From the cell containing the given text, extract its center point as (X, Y) coordinate. 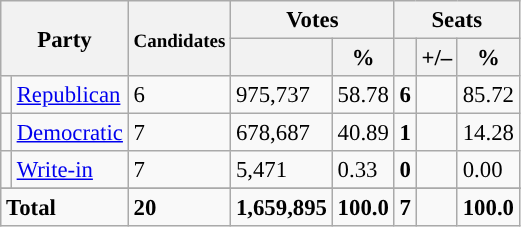
1 (405, 133)
975,737 (282, 95)
5,471 (282, 170)
Write-in (70, 170)
Candidates (179, 38)
1,659,895 (282, 208)
20 (179, 208)
678,687 (282, 133)
Democratic (70, 133)
58.78 (363, 95)
Seats (456, 20)
85.72 (488, 95)
Party (64, 38)
0.00 (488, 170)
Republican (70, 95)
Votes (313, 20)
14.28 (488, 133)
Total (64, 208)
40.89 (363, 133)
+/– (436, 58)
0.33 (363, 170)
0 (405, 170)
